Provide the [X, Y] coordinate of the cell's center where the given text is located.  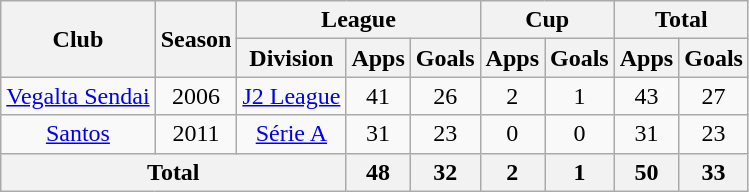
33 [714, 172]
26 [445, 96]
Série A [292, 134]
League [358, 20]
27 [714, 96]
48 [378, 172]
2006 [196, 96]
50 [646, 172]
Season [196, 39]
2011 [196, 134]
Vegalta Sendai [78, 96]
43 [646, 96]
Division [292, 58]
Cup [547, 20]
41 [378, 96]
32 [445, 172]
Santos [78, 134]
J2 League [292, 96]
Club [78, 39]
